Return the (x, y) coordinate for the center point of the cell that contains the specified text.  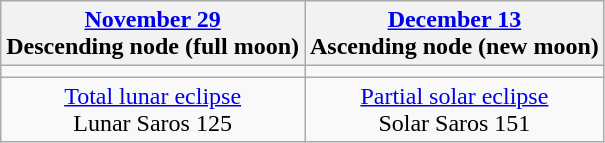
December 13Ascending node (new moon) (454, 34)
Total lunar eclipseLunar Saros 125 (153, 110)
Partial solar eclipseSolar Saros 151 (454, 110)
November 29Descending node (full moon) (153, 34)
